Capture the cell that displays the provided text and extract its (X, Y) central coordinate. 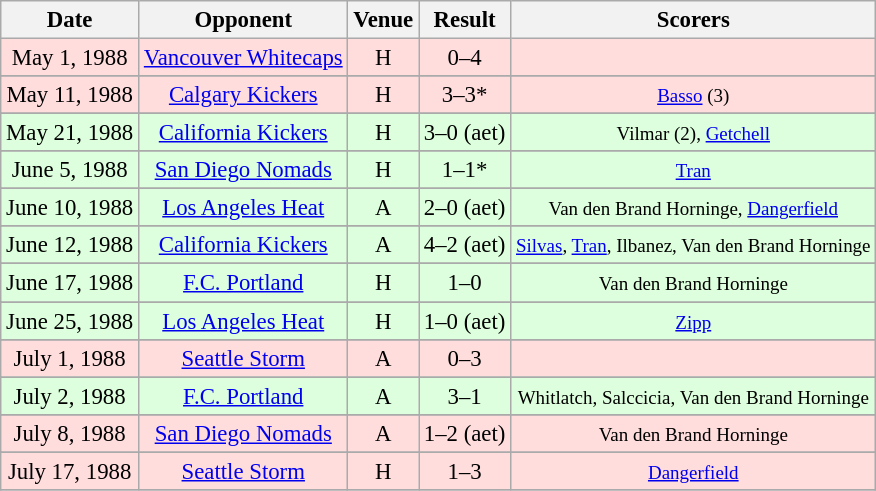
2–0 (aet) (464, 208)
June 25, 1988 (70, 321)
3–1 (464, 396)
3–3* (464, 95)
Whitlatch, Salccicia, Van den Brand Horninge (694, 396)
1–2 (aet) (464, 433)
May 21, 1988 (70, 133)
1–0 (464, 283)
Venue (384, 20)
Van den Brand Horninge, Dangerfield (694, 208)
4–2 (aet) (464, 245)
Date (70, 20)
Opponent (244, 20)
July 1, 1988 (70, 358)
July 17, 1988 (70, 471)
Calgary Kickers (244, 95)
June 10, 1988 (70, 208)
1–1* (464, 170)
June 5, 1988 (70, 170)
July 2, 1988 (70, 396)
0–3 (464, 358)
Tran (694, 170)
May 1, 1988 (70, 58)
3–0 (aet) (464, 133)
Basso (3) (694, 95)
June 17, 1988 (70, 283)
Vilmar (2), Getchell (694, 133)
1–3 (464, 471)
Silvas, Tran, Ilbanez, Van den Brand Horninge (694, 245)
July 8, 1988 (70, 433)
0–4 (464, 58)
Zipp (694, 321)
May 11, 1988 (70, 95)
Vancouver Whitecaps (244, 58)
Dangerfield (694, 471)
Scorers (694, 20)
Result (464, 20)
1–0 (aet) (464, 321)
June 12, 1988 (70, 245)
